Search for the cell housing the specified text and yield its (X, Y) center coordinate. 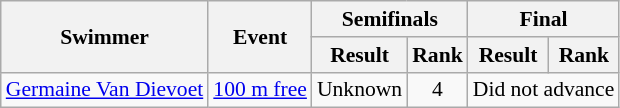
Semifinals (390, 19)
Swimmer (105, 36)
Final (544, 19)
100 m free (260, 90)
4 (438, 90)
Did not advance (544, 90)
Germaine Van Dievoet (105, 90)
Unknown (360, 90)
Event (260, 36)
